Capture the cell that displays the provided text and extract its (x, y) central coordinate. 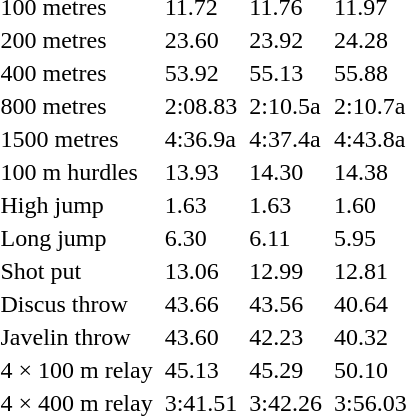
14.30 (286, 172)
4:36.9a (201, 139)
2:10.5a (286, 106)
13.06 (201, 271)
55.13 (286, 73)
53.92 (201, 73)
43.56 (286, 304)
45.29 (286, 370)
6.11 (286, 238)
2:08.83 (201, 106)
6.30 (201, 238)
13.93 (201, 172)
43.60 (201, 337)
43.66 (201, 304)
4:37.4a (286, 139)
23.92 (286, 40)
23.60 (201, 40)
45.13 (201, 370)
42.23 (286, 337)
12.99 (286, 271)
